Scan for the cell matching the given text and deliver its (x, y) coordinate at center. 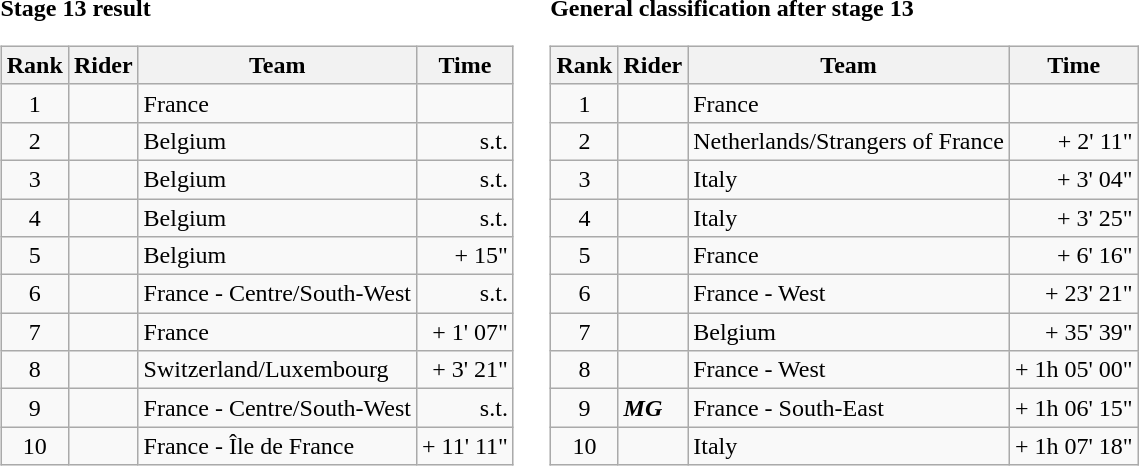
France - Île de France (277, 446)
+ 15" (464, 256)
+ 1h 07' 18" (1074, 446)
+ 3' 21" (464, 370)
+ 35' 39" (1074, 332)
+ 11' 11" (464, 446)
+ 6' 16" (1074, 256)
Switzerland/Luxembourg (277, 370)
+ 3' 25" (1074, 217)
+ 2' 11" (1074, 141)
Netherlands/Strangers of France (849, 141)
MG (653, 408)
+ 1h 06' 15" (1074, 408)
France - South-East (849, 408)
+ 3' 04" (1074, 179)
+ 23' 21" (1074, 294)
+ 1' 07" (464, 332)
+ 1h 05' 00" (1074, 370)
